Search for the cell housing the specified text and yield its (X, Y) center coordinate. 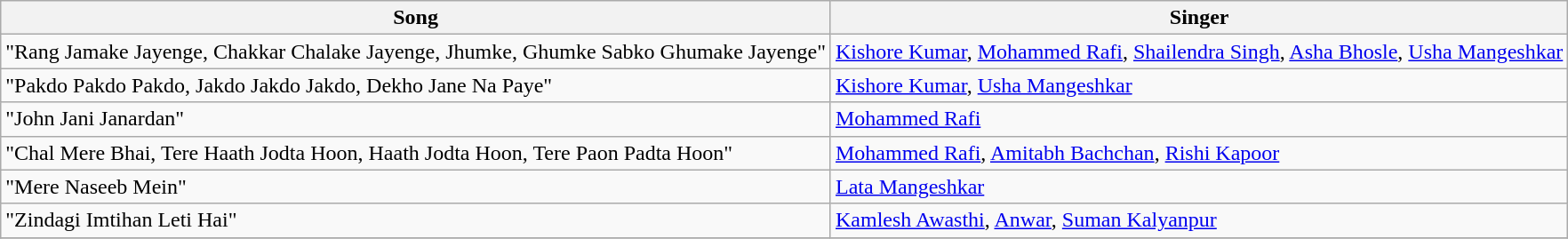
Mohammed Rafi (1198, 119)
Kamlesh Awasthi, Anwar, Suman Kalyanpur (1198, 220)
Singer (1198, 18)
Kishore Kumar, Mohammed Rafi, Shailendra Singh, Asha Bhosle, Usha Mangeshkar (1198, 52)
Kishore Kumar, Usha Mangeshkar (1198, 85)
"Zindagi Imtihan Leti Hai" (416, 220)
"Pakdo Pakdo Pakdo, Jakdo Jakdo Jakdo, Dekho Jane Na Paye" (416, 85)
"John Jani Janardan" (416, 119)
"Mere Naseeb Mein" (416, 187)
"Chal Mere Bhai, Tere Haath Jodta Hoon, Haath Jodta Hoon, Tere Paon Padta Hoon" (416, 153)
Song (416, 18)
Mohammed Rafi, Amitabh Bachchan, Rishi Kapoor (1198, 153)
Lata Mangeshkar (1198, 187)
"Rang Jamake Jayenge, Chakkar Chalake Jayenge, Jhumke, Ghumke Sabko Ghumake Jayenge" (416, 52)
